For the text-containing cell, return its midpoint in (x, y) coordinate format. 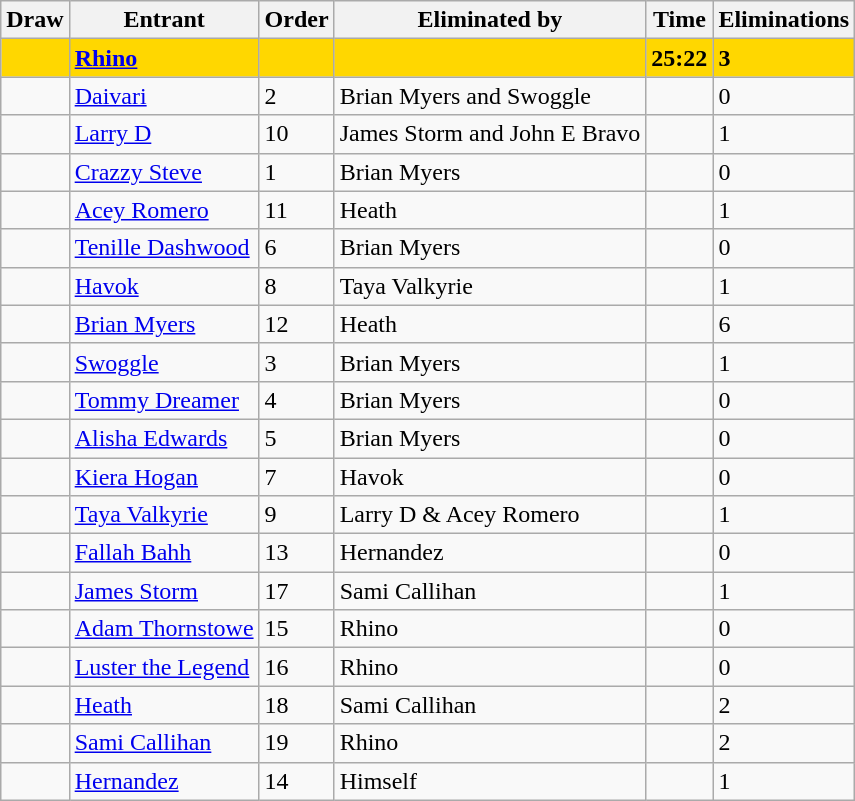
Order (296, 20)
Alisha Edwards (164, 438)
Entrant (164, 20)
13 (296, 553)
25:22 (680, 58)
16 (296, 667)
Crazzy Steve (164, 172)
Acey Romero (164, 210)
Fallah Bahh (164, 553)
Kiera Hogan (164, 477)
17 (296, 591)
Larry D (164, 134)
Tommy Dreamer (164, 400)
11 (296, 210)
8 (296, 286)
Time (680, 20)
15 (296, 629)
14 (296, 781)
12 (296, 324)
19 (296, 743)
5 (296, 438)
7 (296, 477)
9 (296, 515)
Eliminated by (490, 20)
James Storm (164, 591)
Tenille Dashwood (164, 248)
Daivari (164, 96)
Larry D & Acey Romero (490, 515)
James Storm and John E Bravo (490, 134)
Luster the Legend (164, 667)
Swoggle (164, 362)
4 (296, 400)
18 (296, 705)
10 (296, 134)
Brian Myers and Swoggle (490, 96)
Adam Thornstowe (164, 629)
Draw (35, 20)
Eliminations (784, 20)
Himself (490, 781)
